Find where the given text appears and provide that cell's center as (X, Y) coordinate. 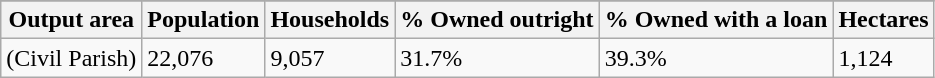
1,124 (884, 58)
% Owned with a loan (716, 20)
(Civil Parish) (72, 58)
9,057 (330, 58)
Households (330, 20)
Population (204, 20)
Hectares (884, 20)
39.3% (716, 58)
31.7% (497, 58)
22,076 (204, 58)
% Owned outright (497, 20)
Output area (72, 20)
